Provide the [X, Y] coordinate of the cell's center where the given text is located.  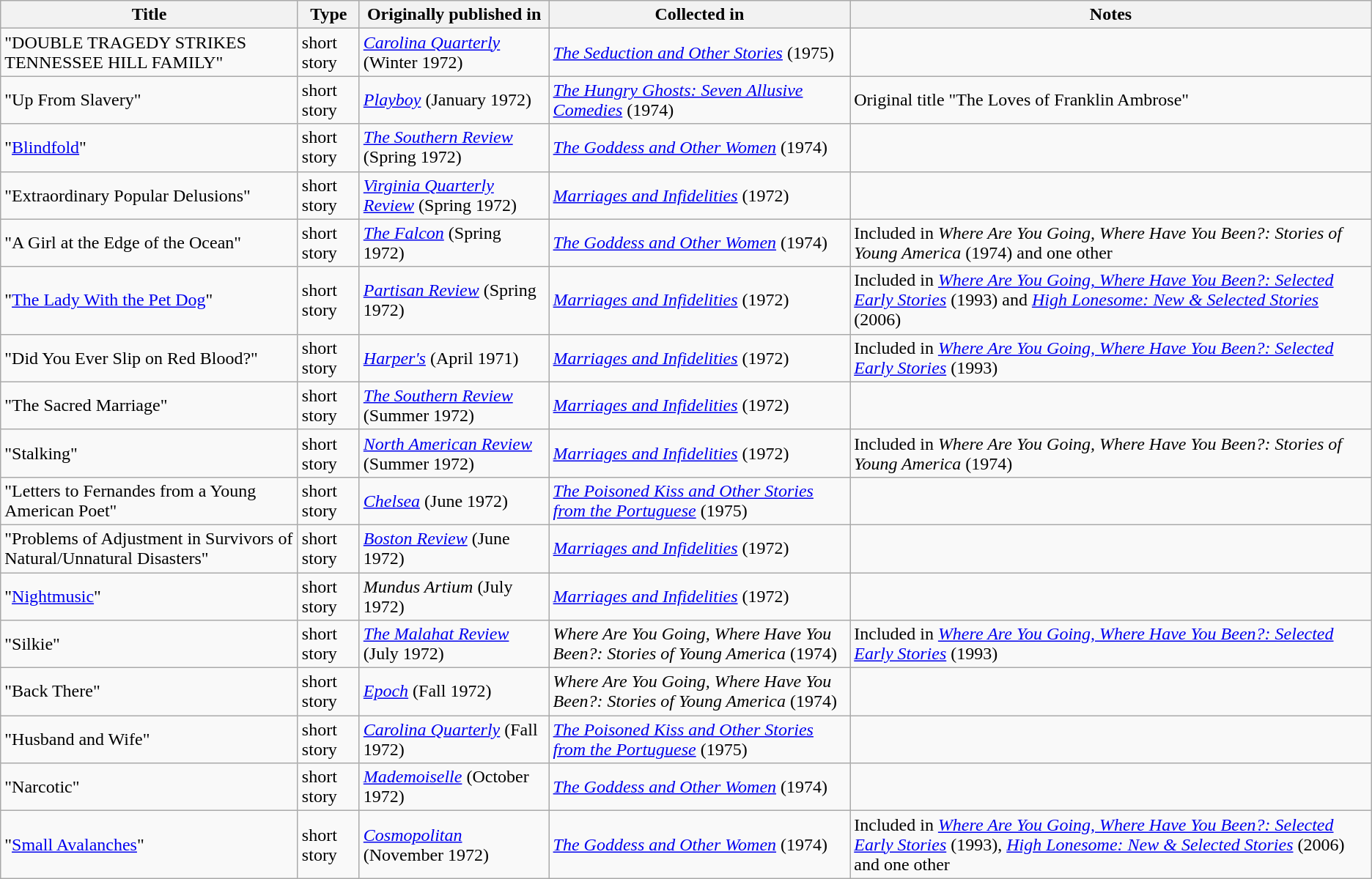
"Letters to Fernandes from a Young American Poet" [150, 501]
Type [328, 15]
North American Review (Summer 1972) [454, 453]
Originally published in [454, 15]
"Up From Slavery" [150, 100]
"Husband and Wife" [150, 740]
Mademoiselle (October 1972) [454, 787]
Harper's (April 1971) [454, 357]
"Back There" [150, 691]
Chelsea (June 1972) [454, 501]
Mundus Artium (July 1972) [454, 596]
"Did You Ever Slip on Red Blood?" [150, 357]
Title [150, 15]
The Falcon (Spring 1972) [454, 243]
Partisan Review (Spring 1972) [454, 300]
Included in Where Are You Going, Where Have You Been?: Selected Early Stories (1993), High Lonesome: New & Selected Stories (2006) and one other [1111, 845]
"A Girl at the Edge of the Ocean" [150, 243]
The Seduction and Other Stories (1975) [699, 53]
"Small Avalanches" [150, 845]
"DOUBLE TRAGEDY STRIKES TENNESSEE HILL FAMILY" [150, 53]
"Extraordinary Popular Delusions" [150, 195]
Cosmopolitan (November 1972) [454, 845]
The Southern Review (Summer 1972) [454, 406]
The Hungry Ghosts: Seven Allusive Comedies (1974) [699, 100]
Included in Where Are You Going, Where Have You Been?: Stories of Young America (1974) and one other [1111, 243]
Carolina Quarterly (Winter 1972) [454, 53]
"Narcotic" [150, 787]
Included in Where Are You Going, Where Have You Been?: Stories of Young America (1974) [1111, 453]
"Problems of Adjustment in Survivors of Natural/Unnatural Disasters" [150, 548]
Included in Where Are You Going, Where Have You Been?: Selected Early Stories (1993) and High Lonesome: New & Selected Stories (2006) [1111, 300]
Collected in [699, 15]
"The Sacred Marriage" [150, 406]
"Blindfold" [150, 148]
Original title "The Loves of Franklin Ambrose" [1111, 100]
Boston Review (June 1972) [454, 548]
The Malahat Review (July 1972) [454, 645]
"Stalking" [150, 453]
Carolina Quarterly (Fall 1972) [454, 740]
"The Lady With the Pet Dog" [150, 300]
Epoch (Fall 1972) [454, 691]
"Nightmusic" [150, 596]
The Southern Review (Spring 1972) [454, 148]
Notes [1111, 15]
Virginia Quarterly Review (Spring 1972) [454, 195]
Playboy (January 1972) [454, 100]
"Silkie" [150, 645]
